For the text-containing cell, return its midpoint in [X, Y] coordinate format. 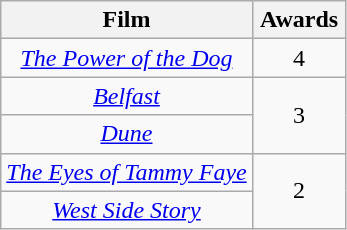
The Eyes of Tammy Faye [126, 172]
Film [126, 20]
4 [299, 58]
2 [299, 191]
Belfast [126, 96]
3 [299, 115]
The Power of the Dog [126, 58]
Awards [299, 20]
Dune [126, 134]
West Side Story [126, 210]
